For the text-containing cell, return its midpoint in [x, y] coordinate format. 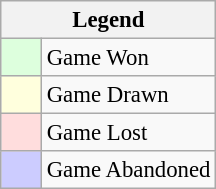
Game Drawn [128, 95]
Game Won [128, 58]
Legend [108, 20]
Game Abandoned [128, 170]
Game Lost [128, 133]
